Pinpoint the cell where the given text exists, returning its (x, y) midpoint coordinate. 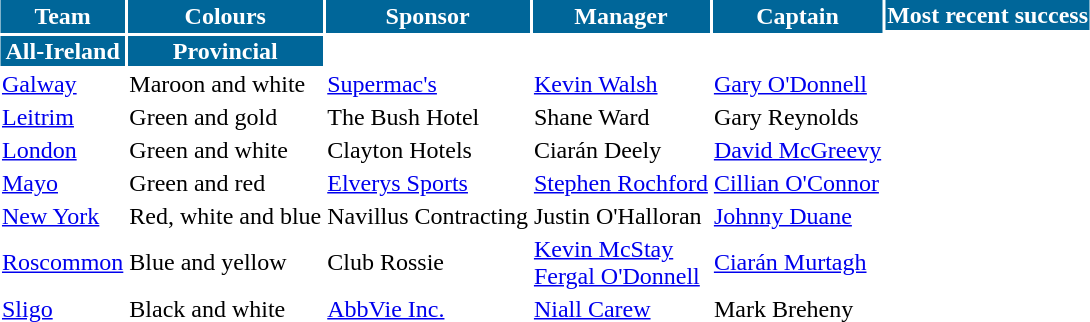
Elverys Sports (428, 183)
New York (62, 216)
Green and red (226, 183)
Shane Ward (620, 117)
Green and gold (226, 117)
Provincial (226, 51)
London (62, 150)
Mayo (62, 183)
Roscommon (62, 262)
Stephen Rochford (620, 183)
Gary Reynolds (797, 117)
Gary O'Donnell (797, 84)
The Bush Hotel (428, 117)
Galway (62, 84)
Clayton Hotels (428, 150)
Maroon and white (226, 84)
Red, white and blue (226, 216)
David McGreevy (797, 150)
Kevin McStayFergal O'Donnell (620, 262)
Captain (797, 16)
Leitrim (62, 117)
Manager (620, 16)
Colours (226, 16)
Blue and yellow (226, 262)
Ciarán Murtagh (797, 262)
Kevin Walsh (620, 84)
Most recent success (988, 15)
Team (62, 16)
Cillian O'Connor (797, 183)
Ciarán Deely (620, 150)
Supermac's (428, 84)
Club Rossie (428, 262)
Sponsor (428, 16)
All-Ireland (62, 51)
Green and white (226, 150)
Justin O'Halloran (620, 216)
Johnny Duane (797, 216)
Navillus Contracting (428, 216)
